Find where the given text appears and provide that cell's center as [x, y] coordinate. 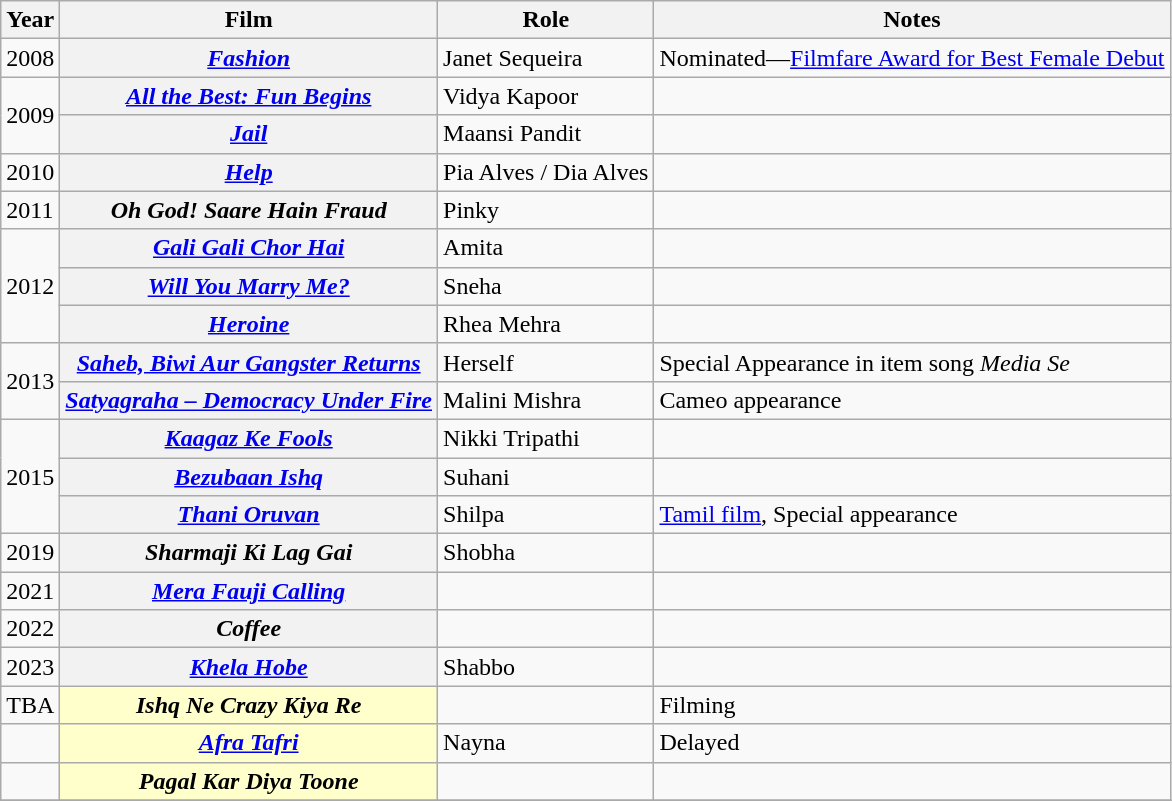
Thani Oruvan [249, 515]
Amita [546, 248]
2013 [30, 381]
Gali Gali Chor Hai [249, 248]
2015 [30, 476]
Will You Marry Me? [249, 286]
Jail [249, 134]
Pia Alves / Dia Alves [546, 172]
Role [546, 20]
Kaagaz Ke Fools [249, 438]
Shabbo [546, 667]
Bezubaan Ishq [249, 477]
Nayna [546, 743]
2023 [30, 667]
Suhani [546, 477]
TBA [30, 705]
Saheb, Biwi Aur Gangster Returns [249, 362]
Herself [546, 362]
Nominated—Filmfare Award for Best Female Debut [912, 58]
Filming [912, 705]
Heroine [249, 324]
Sneha [546, 286]
Pinky [546, 210]
Cameo appearance [912, 400]
Notes [912, 20]
Help [249, 172]
Vidya Kapoor [546, 96]
Afra Tafri [249, 743]
Shobha [546, 553]
Film [249, 20]
Special Appearance in item song Media Se [912, 362]
Rhea Mehra [546, 324]
2011 [30, 210]
Delayed [912, 743]
Fashion [249, 58]
2008 [30, 58]
2022 [30, 629]
All the Best: Fun Begins [249, 96]
Mera Fauji Calling [249, 591]
Khela Hobe [249, 667]
Satyagraha – Democracy Under Fire [249, 400]
Year [30, 20]
Maansi Pandit [546, 134]
Ishq Ne Crazy Kiya Re [249, 705]
Janet Sequeira [546, 58]
2021 [30, 591]
Oh God! Saare Hain Fraud [249, 210]
2012 [30, 286]
Shilpa [546, 515]
Nikki Tripathi [546, 438]
2019 [30, 553]
Sharmaji Ki Lag Gai [249, 553]
Tamil film, Special appearance [912, 515]
Malini Mishra [546, 400]
2009 [30, 115]
2010 [30, 172]
Pagal Kar Diya Toone [249, 781]
Coffee [249, 629]
